Scan for the cell matching the given text and deliver its (X, Y) coordinate at center. 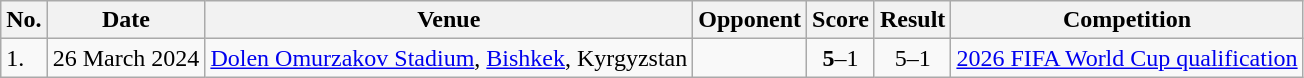
Score (841, 20)
26 March 2024 (126, 58)
Dolen Omurzakov Stadium, Bishkek, Kyrgyzstan (449, 58)
Date (126, 20)
1. (24, 58)
Opponent (750, 20)
Venue (449, 20)
Result (912, 20)
Competition (1127, 20)
2026 FIFA World Cup qualification (1127, 58)
No. (24, 20)
